Identify which cell holds the provided text, then report its (X, Y) central coordinate. 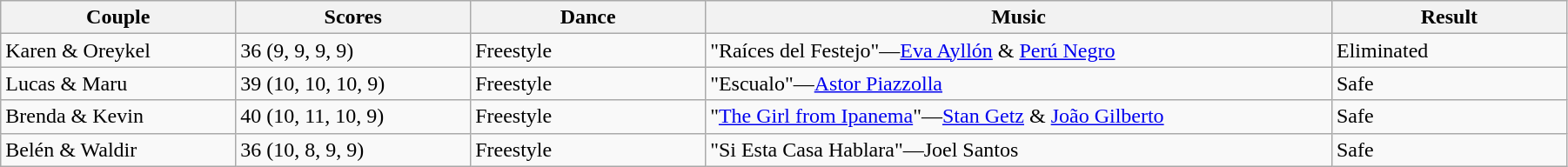
Music (1019, 17)
40 (10, 11, 10, 9) (353, 117)
Result (1449, 17)
36 (9, 9, 9, 9) (353, 50)
Lucas & Maru (118, 83)
Dance (588, 17)
Belén & Waldir (118, 150)
Eliminated (1449, 50)
"Raíces del Festejo"—Eva Ayllón & Perú Negro (1019, 50)
"Si Esta Casa Hablara"—Joel Santos (1019, 150)
Karen & Oreykel (118, 50)
39 (10, 10, 10, 9) (353, 83)
"Escualo"—Astor Piazzolla (1019, 83)
36 (10, 8, 9, 9) (353, 150)
Couple (118, 17)
Scores (353, 17)
"The Girl from Ipanema"—Stan Getz & João Gilberto (1019, 117)
Brenda & Kevin (118, 117)
